Locate the cell with the specified text and output its (X, Y) center coordinate. 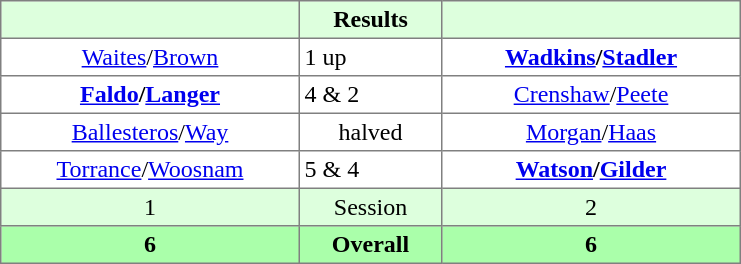
Torrance/Woosnam (150, 170)
1 up (370, 57)
halved (370, 132)
Morgan/Haas (591, 132)
Watson/Gilder (591, 170)
Session (370, 207)
Faldo/Langer (150, 95)
1 (150, 207)
4 & 2 (370, 95)
Crenshaw/Peete (591, 95)
Wadkins/Stadler (591, 57)
Waites/Brown (150, 57)
Overall (370, 245)
2 (591, 207)
Ballesteros/Way (150, 132)
Results (370, 20)
5 & 4 (370, 170)
